Scan for the cell matching the given text and deliver its [x, y] coordinate at center. 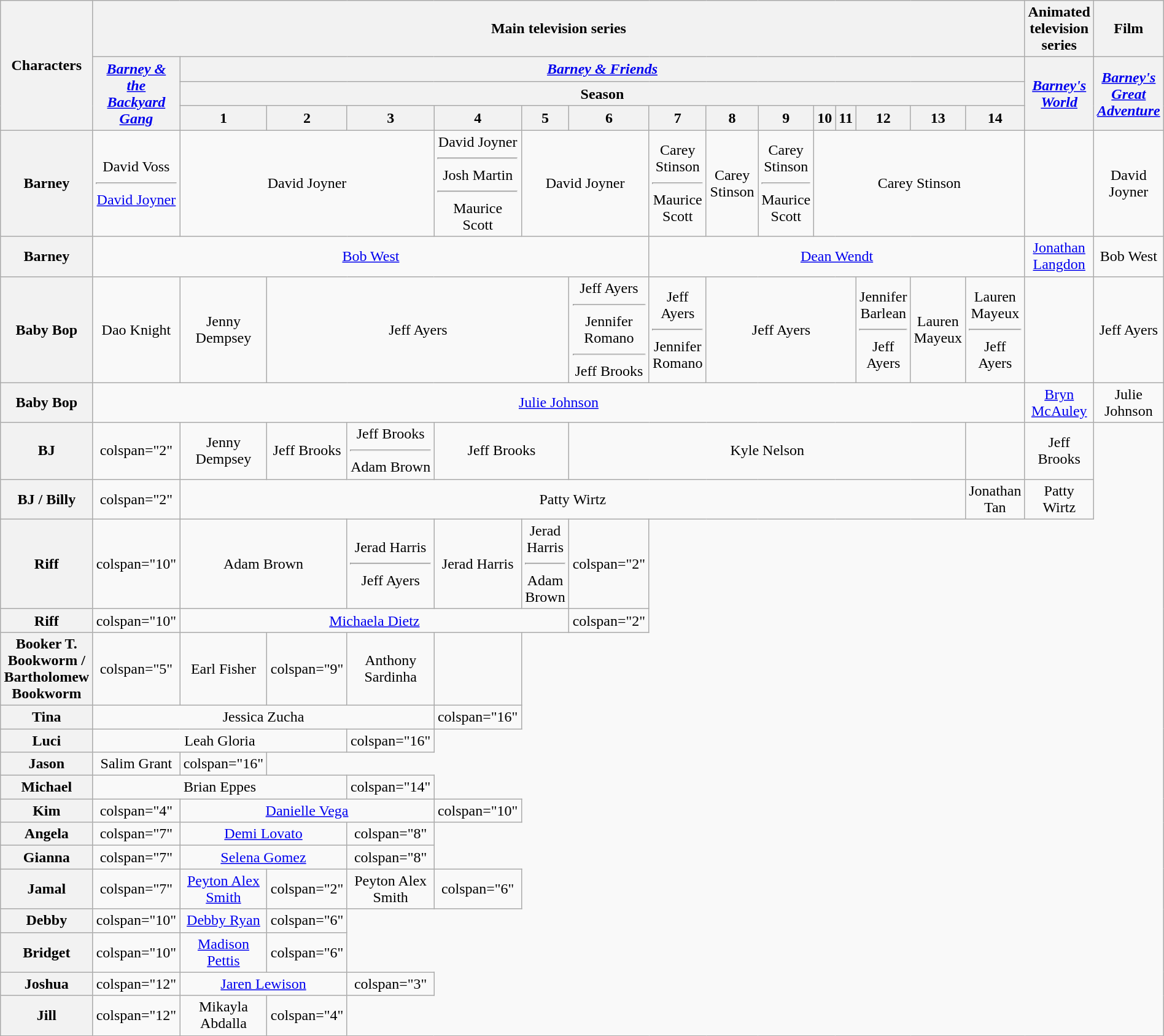
Luci [47, 740]
Jennifer BarleanJeff Ayers [883, 329]
Kyle Nelson [767, 451]
Tina [47, 717]
1 [223, 118]
Jamal [47, 889]
Jerad Harris [478, 564]
Jessica Zucha [263, 717]
Michael [47, 787]
2 [307, 118]
6 [609, 118]
colspan="3" [390, 984]
Lauren Mayeux Jeff Ayers [995, 329]
David Voss David Joyner [136, 183]
Angela [47, 834]
4 [478, 118]
Lauren Mayeux [938, 329]
Earl Fisher [223, 668]
Dean Wendt [837, 257]
Debby [47, 921]
Barney & Friends [602, 69]
David JoynerJosh Martin Maurice Scott [478, 183]
Barney & the Backyard Gang [136, 93]
Jerad HarrisJeff Ayers [390, 564]
7 [678, 118]
Dao Knight [136, 329]
Barney's World [1059, 93]
colspan="14" [390, 787]
9 [786, 118]
BJ / Billy [47, 499]
3 [390, 118]
Michaela Dietz [374, 620]
Salim Grant [136, 764]
13 [938, 118]
BJ [47, 451]
5 [545, 118]
Jerad Harris Adam Brown [545, 564]
Jason [47, 764]
colspan="5" [136, 668]
Jill [47, 1016]
Characters [47, 65]
Film [1128, 29]
Jonathan Tan [995, 499]
14 [995, 118]
Jeff BrooksAdam Brown [390, 451]
8 [732, 118]
Jonathan Langdon [1059, 257]
colspan="9" [307, 668]
Booker T. Bookworm / Bartholomew Bookworm [47, 668]
Main television series [559, 29]
12 [883, 118]
Leah Gloria [220, 740]
Madison Pettis [223, 952]
10 [825, 118]
Jeff AyersJennifer Romano [678, 329]
Jaren Lewison [263, 984]
Kim [47, 811]
Bridget [47, 952]
Gianna [47, 857]
Mikayla Abdalla [223, 1016]
Brian Eppes [220, 787]
Danielle Vega [307, 811]
Adam Brown [263, 564]
Selena Gomez [263, 857]
11 [846, 118]
Demi Lovato [263, 834]
Animated television series [1059, 29]
Anthony Sardinha [390, 668]
Debby Ryan [223, 921]
Season [602, 93]
Joshua [47, 984]
Jeff AyersJennifer Romano Jeff Brooks [609, 329]
Bryn McAuley [1059, 403]
Barney's Great Adventure [1128, 93]
